Determine the (X, Y) coordinate at the center of the cell enclosing the given text.  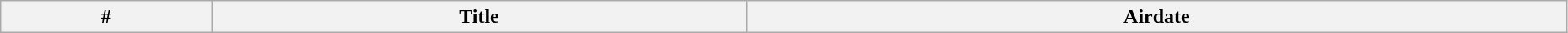
# (106, 17)
Airdate (1156, 17)
Title (479, 17)
